Locate the cell with the specified text and output its (X, Y) center coordinate. 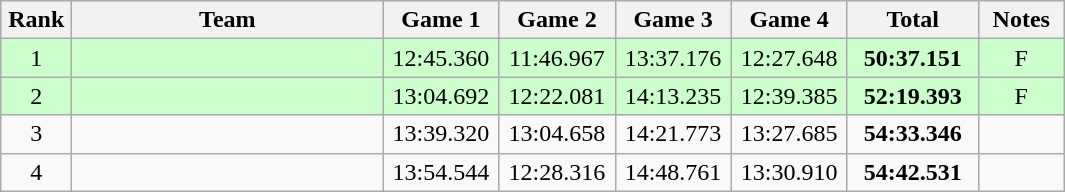
Team (228, 20)
13:27.685 (789, 134)
Game 1 (441, 20)
Rank (36, 20)
14:13.235 (673, 96)
3 (36, 134)
13:39.320 (441, 134)
4 (36, 172)
50:37.151 (912, 58)
14:21.773 (673, 134)
1 (36, 58)
13:54.544 (441, 172)
12:28.316 (557, 172)
12:45.360 (441, 58)
12:27.648 (789, 58)
Game 4 (789, 20)
12:22.081 (557, 96)
54:42.531 (912, 172)
13:30.910 (789, 172)
11:46.967 (557, 58)
13:37.176 (673, 58)
13:04.692 (441, 96)
14:48.761 (673, 172)
12:39.385 (789, 96)
Game 3 (673, 20)
2 (36, 96)
52:19.393 (912, 96)
54:33.346 (912, 134)
Game 2 (557, 20)
13:04.658 (557, 134)
Notes (1021, 20)
Total (912, 20)
